Detect which cell encompasses the target text, then output its [x, y] center coordinate. 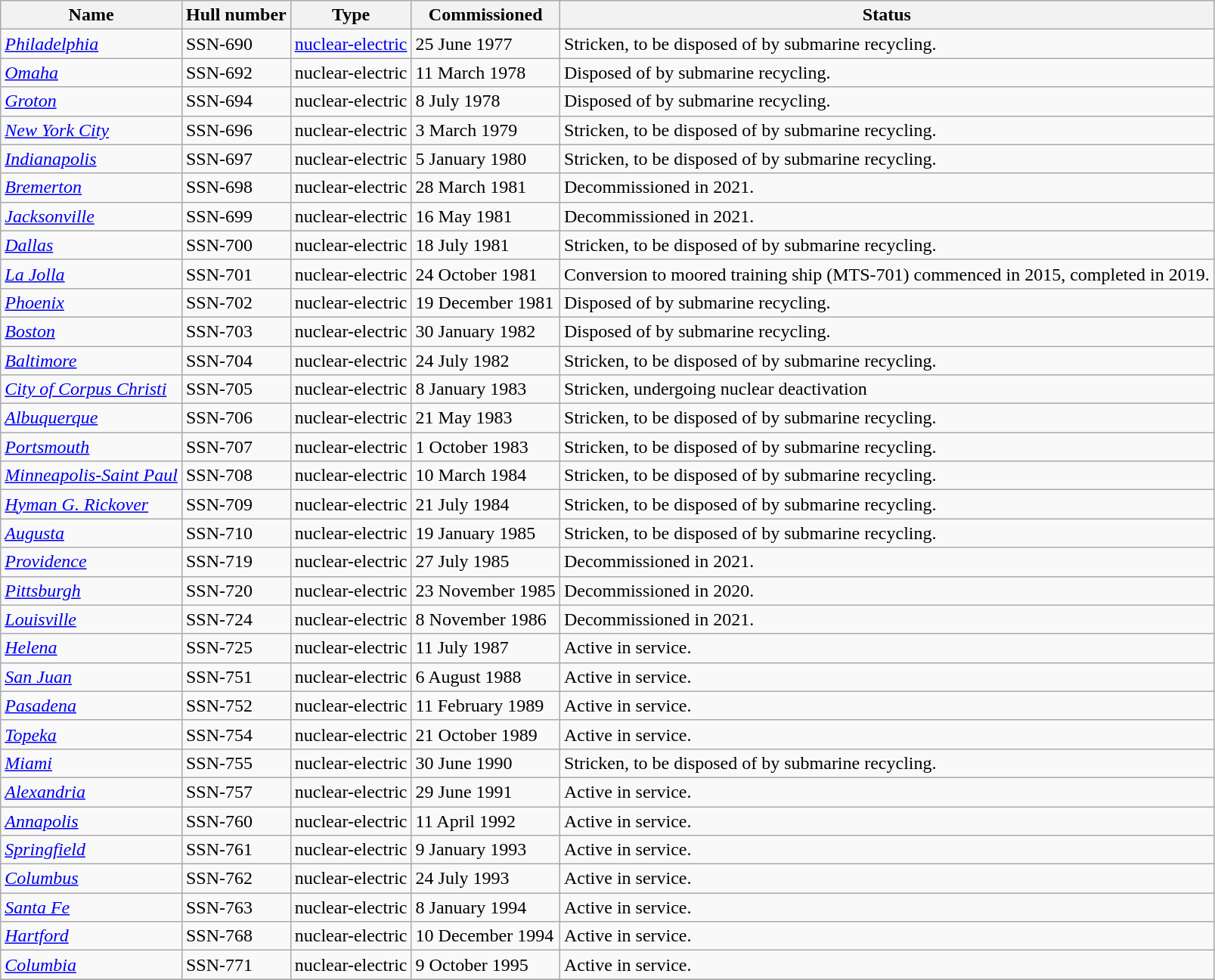
3 March 1979 [485, 130]
9 January 1993 [485, 850]
8 January 1983 [485, 389]
SSN-702 [236, 302]
Pittsburgh [91, 591]
SSN-700 [236, 245]
Boston [91, 331]
SSN-705 [236, 389]
11 April 1992 [485, 820]
1 October 1983 [485, 447]
SSN-699 [236, 216]
Philadelphia [91, 44]
SSN-692 [236, 73]
Augusta [91, 533]
9 October 1995 [485, 965]
Conversion to moored training ship (MTS-701) commenced in 2015, completed in 2019. [886, 274]
24 October 1981 [485, 274]
SSN-754 [236, 734]
Hull number [236, 15]
City of Corpus Christi [91, 389]
Springfield [91, 850]
SSN-761 [236, 850]
27 July 1985 [485, 562]
SSN-762 [236, 879]
29 June 1991 [485, 792]
Groton [91, 101]
SSN-690 [236, 44]
Pasadena [91, 706]
SSN-707 [236, 447]
8 November 1986 [485, 619]
Albuquerque [91, 418]
Status [886, 15]
21 May 1983 [485, 418]
Miami [91, 763]
SSN-704 [236, 361]
SSN-771 [236, 965]
SSN-763 [236, 907]
Bremerton [91, 188]
18 July 1981 [485, 245]
19 January 1985 [485, 533]
Type [351, 15]
Phoenix [91, 302]
11 March 1978 [485, 73]
SSN-694 [236, 101]
Portsmouth [91, 447]
Baltimore [91, 361]
5 January 1980 [485, 159]
8 July 1978 [485, 101]
Minneapolis-Saint Paul [91, 476]
SSN-710 [236, 533]
24 July 1993 [485, 879]
Alexandria [91, 792]
SSN-768 [236, 936]
21 July 1984 [485, 504]
11 July 1987 [485, 648]
19 December 1981 [485, 302]
SSN-698 [236, 188]
SSN-724 [236, 619]
Omaha [91, 73]
Hartford [91, 936]
23 November 1985 [485, 591]
Jacksonville [91, 216]
SSN-760 [236, 820]
Commissioned [485, 15]
8 January 1994 [485, 907]
Helena [91, 648]
21 October 1989 [485, 734]
6 August 1988 [485, 677]
Topeka [91, 734]
SSN-755 [236, 763]
Santa Fe [91, 907]
New York City [91, 130]
30 June 1990 [485, 763]
SSN-725 [236, 648]
10 March 1984 [485, 476]
16 May 1981 [485, 216]
10 December 1994 [485, 936]
30 January 1982 [485, 331]
25 June 1977 [485, 44]
Dallas [91, 245]
Stricken, undergoing nuclear deactivation [886, 389]
SSN-751 [236, 677]
SSN-706 [236, 418]
28 March 1981 [485, 188]
Louisville [91, 619]
SSN-708 [236, 476]
La Jolla [91, 274]
24 July 1982 [485, 361]
Hyman G. Rickover [91, 504]
Columbus [91, 879]
SSN-703 [236, 331]
Decommissioned in 2020. [886, 591]
SSN-720 [236, 591]
SSN-709 [236, 504]
SSN-752 [236, 706]
Columbia [91, 965]
Name [91, 15]
11 February 1989 [485, 706]
San Juan [91, 677]
SSN-697 [236, 159]
SSN-696 [236, 130]
Annapolis [91, 820]
SSN-757 [236, 792]
SSN-719 [236, 562]
Indianapolis [91, 159]
Providence [91, 562]
SSN-701 [236, 274]
